Extract the [X, Y] coordinate from the center of the cell holding the provided text.  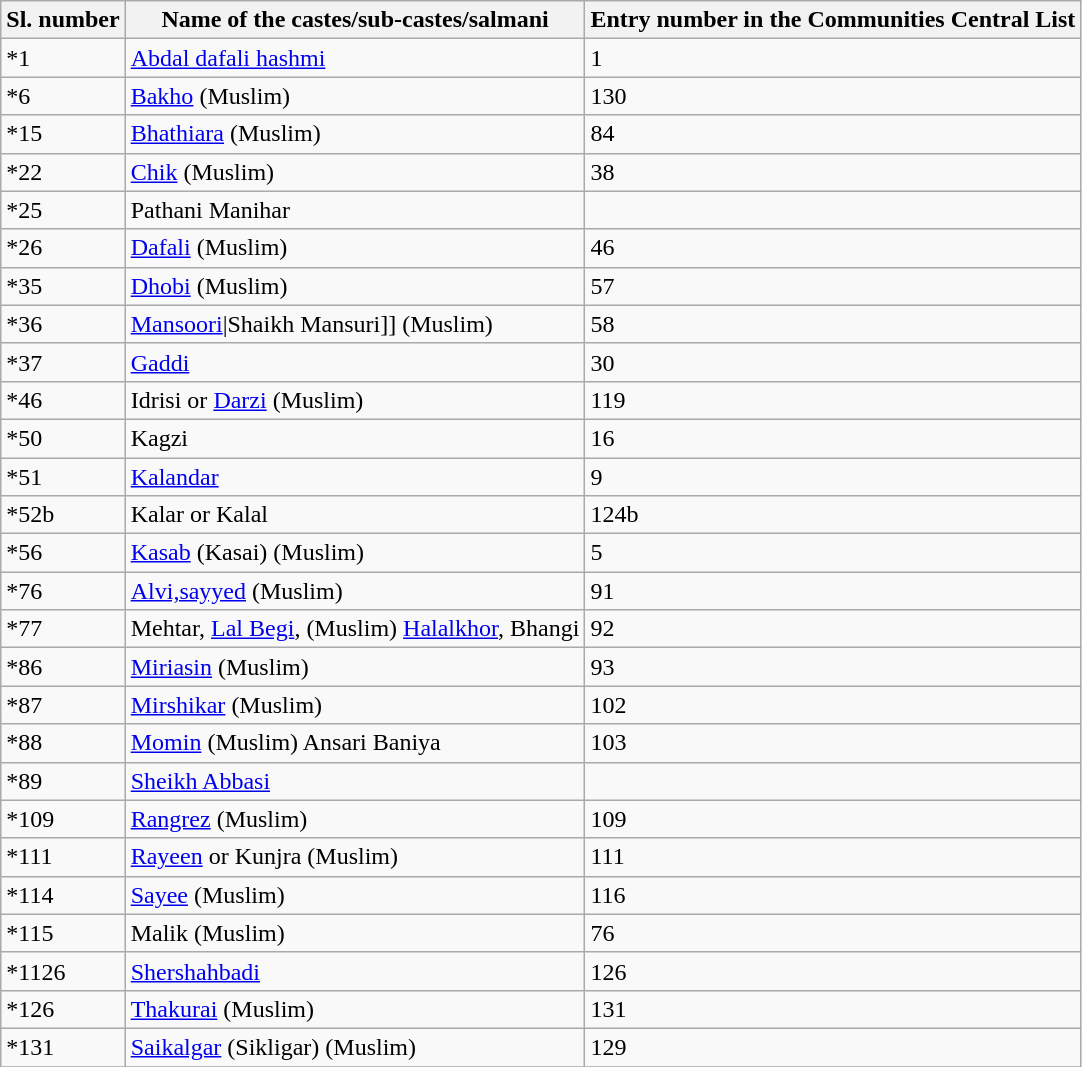
46 [833, 248]
Rayeen or Kunjra (Muslim) [355, 857]
*36 [63, 324]
Kalandar [355, 477]
Entry number in the Communities Central List [833, 20]
*6 [63, 96]
Mehtar, Lal Begi, (Muslim) Halalkhor, Bhangi [355, 629]
9 [833, 477]
*1 [63, 58]
Bakho (Muslim) [355, 96]
124b [833, 515]
1 [833, 58]
Abdal dafali hashmi [355, 58]
Bhathiara (Muslim) [355, 134]
*50 [63, 438]
84 [833, 134]
131 [833, 1009]
Miriasin (Muslim) [355, 667]
Alvi,sayyed (Muslim) [355, 591]
Name of the castes/sub-castes/salmani [355, 20]
Sayee (Muslim) [355, 895]
Kagzi [355, 438]
*76 [63, 591]
92 [833, 629]
38 [833, 172]
109 [833, 819]
126 [833, 971]
*111 [63, 857]
Malik (Muslim) [355, 933]
*115 [63, 933]
*25 [63, 210]
Dhobi (Muslim) [355, 286]
*87 [63, 705]
129 [833, 1047]
111 [833, 857]
Kasab (Kasai) (Muslim) [355, 553]
Dafali (Muslim) [355, 248]
Chik (Muslim) [355, 172]
*86 [63, 667]
*77 [63, 629]
*88 [63, 743]
102 [833, 705]
Sl. number [63, 20]
*15 [63, 134]
5 [833, 553]
Momin (Muslim) Ansari Baniya [355, 743]
*131 [63, 1047]
Saikalgar (Sikligar) (Muslim) [355, 1047]
130 [833, 96]
Shershahbadi [355, 971]
Thakurai (Muslim) [355, 1009]
*22 [63, 172]
Mirshikar (Muslim) [355, 705]
*89 [63, 781]
16 [833, 438]
30 [833, 362]
Pathani Manihar [355, 210]
58 [833, 324]
*35 [63, 286]
91 [833, 591]
Idrisi or Darzi (Muslim) [355, 400]
57 [833, 286]
*52b [63, 515]
116 [833, 895]
Mansoori|Shaikh Mansuri]] (Muslim) [355, 324]
Kalar or Kalal [355, 515]
*126 [63, 1009]
*56 [63, 553]
*26 [63, 248]
*109 [63, 819]
76 [833, 933]
*1126 [63, 971]
*37 [63, 362]
Sheikh Abbasi [355, 781]
93 [833, 667]
Rangrez (Muslim) [355, 819]
Gaddi [355, 362]
103 [833, 743]
119 [833, 400]
*114 [63, 895]
*51 [63, 477]
*46 [63, 400]
